Scan for the cell matching the given text and deliver its (X, Y) coordinate at center. 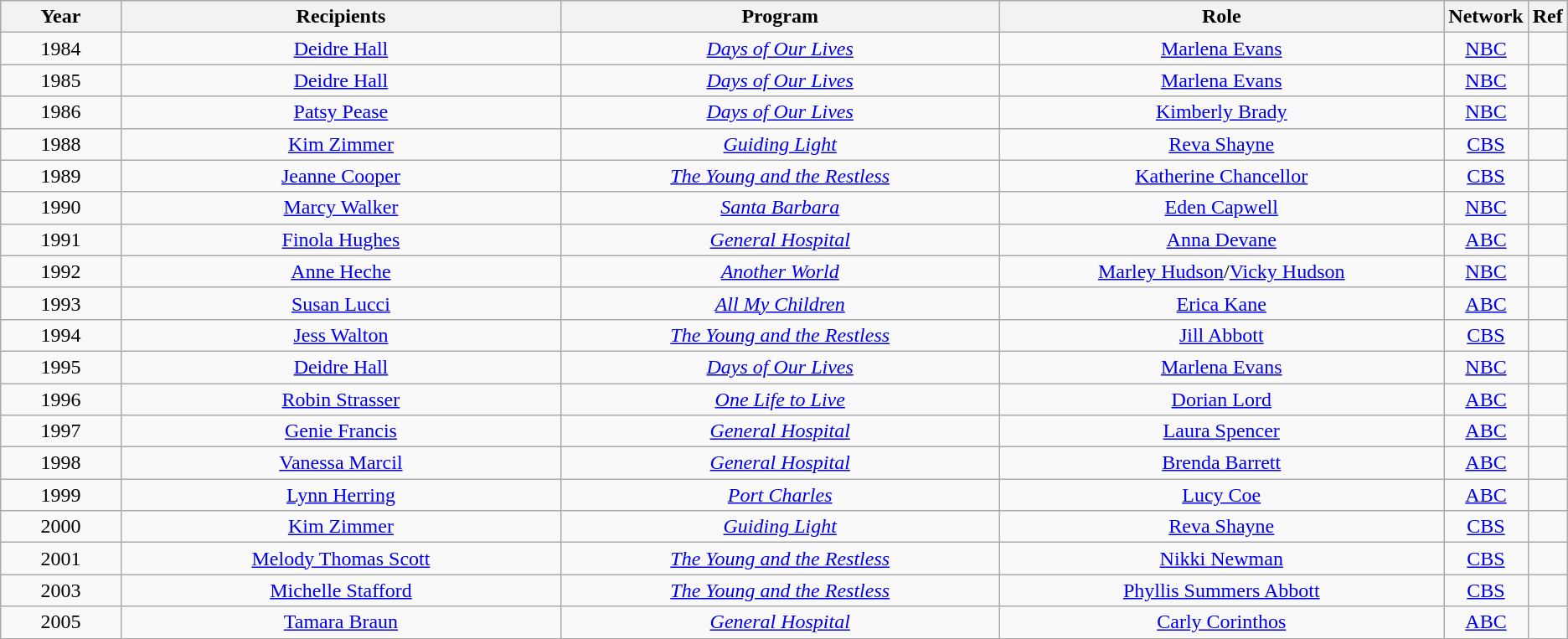
Finola Hughes (341, 240)
Program (781, 17)
Port Charles (781, 495)
1991 (60, 240)
Katherine Chancellor (1221, 176)
Santa Barbara (781, 208)
Recipients (341, 17)
Jill Abbott (1221, 335)
1986 (60, 112)
1995 (60, 367)
Anna Devane (1221, 240)
1984 (60, 49)
Michelle Stafford (341, 590)
Vanessa Marcil (341, 463)
Susan Lucci (341, 303)
1998 (60, 463)
1997 (60, 431)
Year (60, 17)
Ref (1548, 17)
1985 (60, 80)
Robin Strasser (341, 399)
Another World (781, 271)
1990 (60, 208)
Lucy Coe (1221, 495)
Jeanne Cooper (341, 176)
Jess Walton (341, 335)
2003 (60, 590)
2000 (60, 527)
Patsy Pease (341, 112)
Marcy Walker (341, 208)
2005 (60, 622)
Erica Kane (1221, 303)
Nikki Newman (1221, 559)
Laura Spencer (1221, 431)
Marley Hudson/Vicky Hudson (1221, 271)
1999 (60, 495)
1989 (60, 176)
One Life to Live (781, 399)
Melody Thomas Scott (341, 559)
2001 (60, 559)
1996 (60, 399)
Brenda Barrett (1221, 463)
Anne Heche (341, 271)
Role (1221, 17)
1994 (60, 335)
1992 (60, 271)
Network (1486, 17)
Dorian Lord (1221, 399)
Tamara Braun (341, 622)
Lynn Herring (341, 495)
Carly Corinthos (1221, 622)
Eden Capwell (1221, 208)
1988 (60, 144)
Phyllis Summers Abbott (1221, 590)
All My Children (781, 303)
Kimberly Brady (1221, 112)
1993 (60, 303)
Genie Francis (341, 431)
